Determine the (X, Y) coordinate at the center of the cell enclosing the given text.  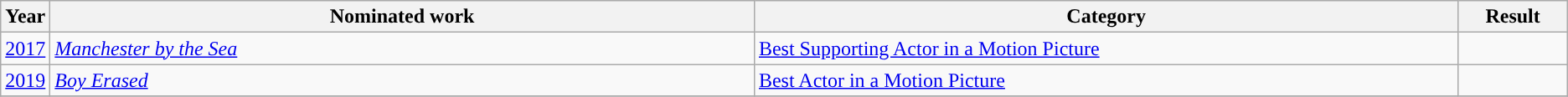
Best Actor in a Motion Picture (1106, 80)
Result (1513, 17)
Boy Erased (402, 80)
Best Supporting Actor in a Motion Picture (1106, 48)
Nominated work (402, 17)
2019 (25, 80)
2017 (25, 48)
Year (25, 17)
Manchester by the Sea (402, 48)
Category (1106, 17)
